From the cell containing the given text, extract its center point as (X, Y) coordinate. 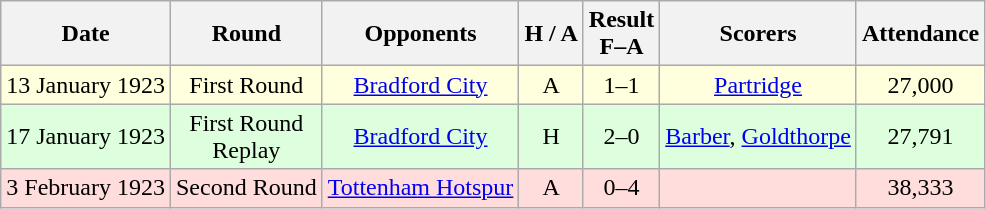
Scorers (758, 34)
Barber, Goldthorpe (758, 136)
3 February 1923 (86, 188)
Round (246, 34)
38,333 (920, 188)
27,000 (920, 85)
First Round (246, 85)
ResultF–A (621, 34)
Partridge (758, 85)
13 January 1923 (86, 85)
First RoundReplay (246, 136)
17 January 1923 (86, 136)
Date (86, 34)
Second Round (246, 188)
1–1 (621, 85)
Attendance (920, 34)
Tottenham Hotspur (420, 188)
Opponents (420, 34)
0–4 (621, 188)
H (551, 136)
27,791 (920, 136)
2–0 (621, 136)
H / A (551, 34)
